Provide the (X, Y) coordinate of the cell's center where the given text is located.  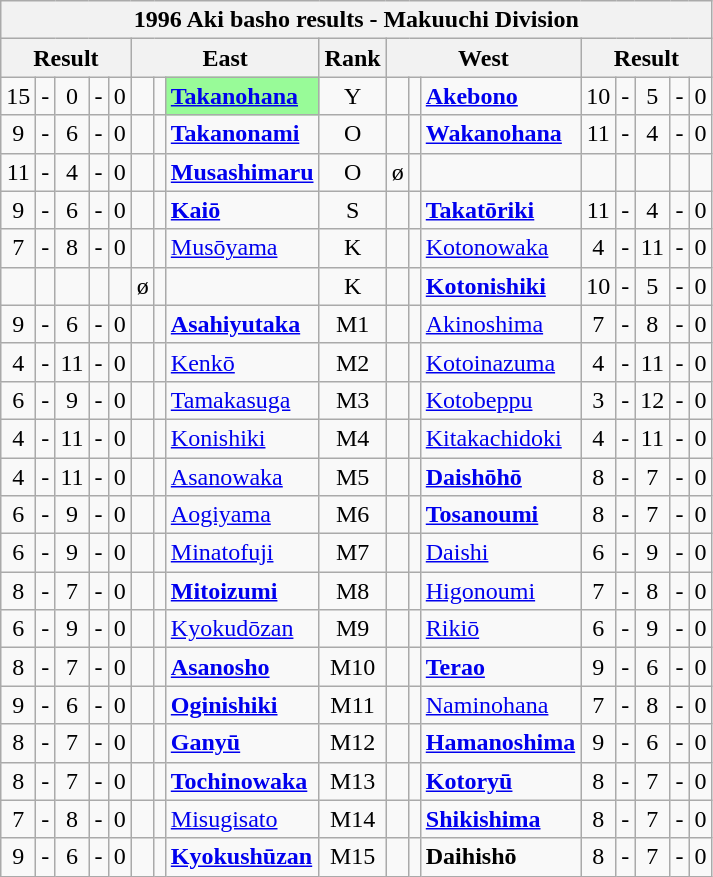
M13 (352, 781)
M5 (352, 477)
Kotoryū (500, 781)
Takatōriki (500, 210)
Kotonishiki (500, 286)
M9 (352, 629)
Terao (500, 667)
Rank (352, 58)
Kotobeppu (500, 400)
Wakanohana (500, 134)
Rikiō (500, 629)
M3 (352, 400)
Akinoshima (500, 324)
Aogiyama (242, 515)
M7 (352, 553)
Ganyū (242, 743)
East (225, 58)
Asanowaka (242, 477)
Naminohana (500, 705)
M1 (352, 324)
M12 (352, 743)
Asahiyutaka (242, 324)
Takanohana (242, 96)
Hamanoshima (500, 743)
Minatofuji (242, 553)
Kaiō (242, 210)
15 (18, 96)
M14 (352, 819)
Kyokushūzan (242, 857)
Misugisato (242, 819)
Musashimaru (242, 172)
Daishōhō (500, 477)
M8 (352, 591)
Shikishima (500, 819)
Higonoumi (500, 591)
West (484, 58)
Tosanoumi (500, 515)
M11 (352, 705)
Kitakachidoki (500, 438)
M10 (352, 667)
1996 Aki basho results - Makuuchi Division (356, 20)
M15 (352, 857)
3 (598, 400)
Tamakasuga (242, 400)
M6 (352, 515)
Musōyama (242, 248)
Konishiki (242, 438)
Kotonowaka (500, 248)
12 (652, 400)
Daishi (500, 553)
Kenkō (242, 362)
Daihishō (500, 857)
M4 (352, 438)
Mitoizumi (242, 591)
Asanosho (242, 667)
Y (352, 96)
Kotoinazuma (500, 362)
Takanonami (242, 134)
Akebono (500, 96)
Tochinowaka (242, 781)
S (352, 210)
Kyokudōzan (242, 629)
Oginishiki (242, 705)
M2 (352, 362)
